Return the [x, y] coordinate for the center point of the cell that contains the specified text.  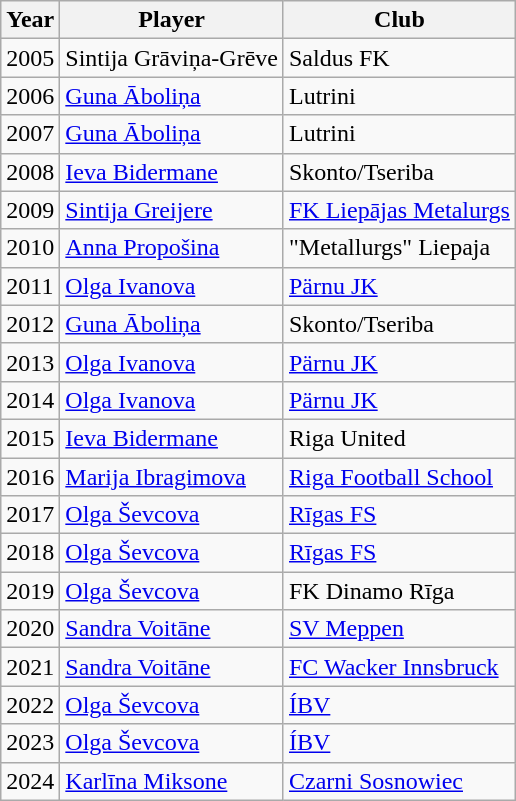
2024 [30, 781]
FK Liepājas Metalurgs [399, 210]
2017 [30, 515]
Riga United [399, 438]
SV Meppen [399, 629]
2006 [30, 96]
FC Wacker Innsbruck [399, 667]
Sintija Grāviņa-Grēve [172, 58]
2020 [30, 629]
2016 [30, 477]
Sintija Greijere [172, 210]
"Metallurgs" Liepaja [399, 248]
2014 [30, 400]
Club [399, 20]
2022 [30, 705]
2010 [30, 248]
2008 [30, 172]
2015 [30, 438]
2011 [30, 286]
2013 [30, 362]
Marija Ibragimova [172, 477]
2007 [30, 134]
2018 [30, 553]
Year [30, 20]
2023 [30, 743]
Riga Football School [399, 477]
2019 [30, 591]
Anna Propošina [172, 248]
2012 [30, 324]
2009 [30, 210]
Player [172, 20]
Karlīna Miksone [172, 781]
2005 [30, 58]
2021 [30, 667]
FK Dinamo Rīga [399, 591]
Czarni Sosnowiec [399, 781]
Saldus FK [399, 58]
